For the text-containing cell, return its midpoint in [X, Y] coordinate format. 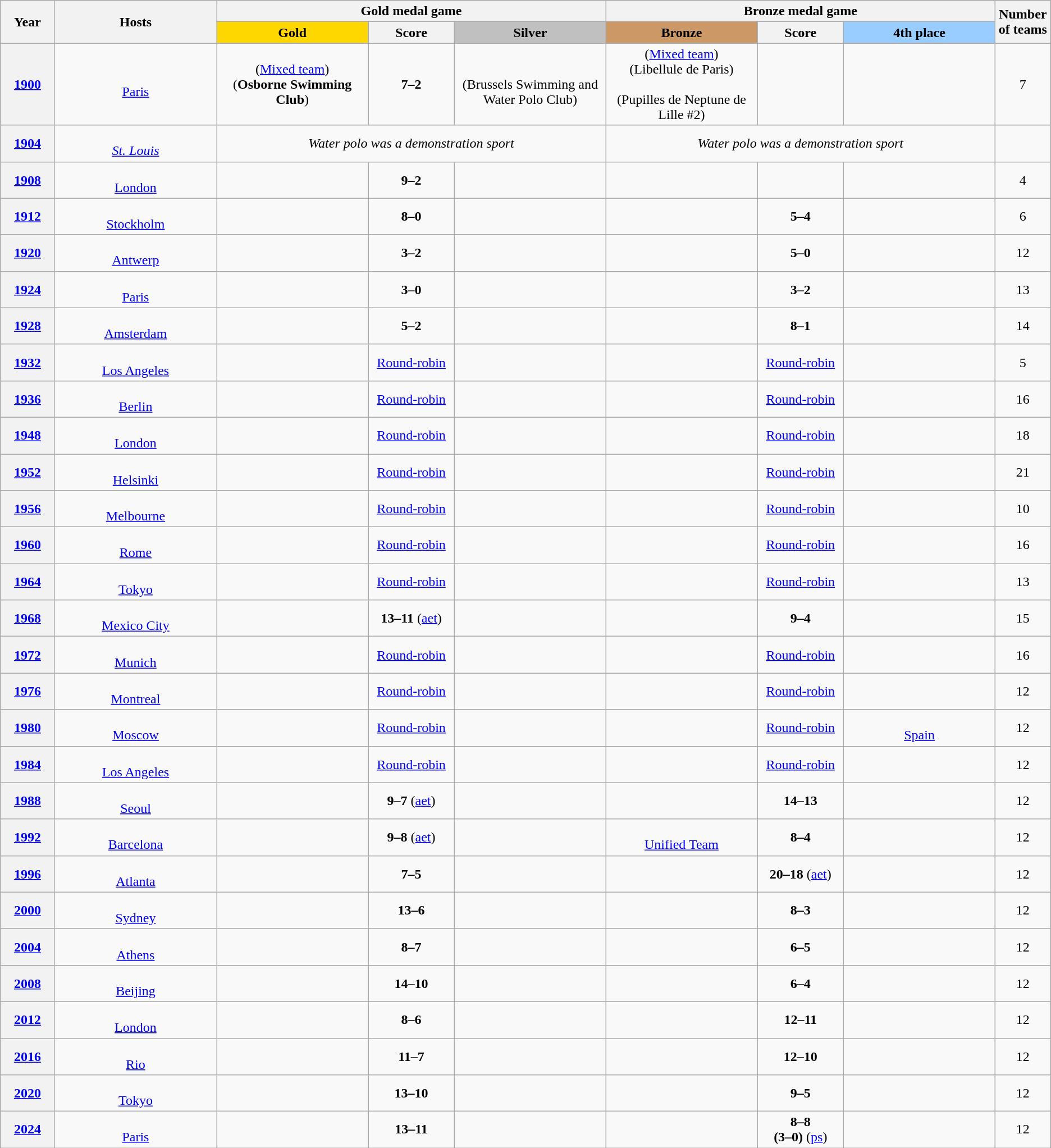
1984 [28, 765]
10 [1023, 509]
6 [1023, 217]
5 [1023, 363]
1908 [28, 180]
Athens [136, 946]
5–4 [801, 217]
1960 [28, 546]
1912 [28, 217]
Sydney [136, 911]
18 [1023, 436]
9–5 [801, 1094]
Munich [136, 655]
14–10 [412, 984]
7 [1023, 84]
1928 [28, 326]
8–0 [412, 217]
1992 [28, 838]
9–8 (aet) [412, 838]
21 [1023, 472]
(Mixed team)(Libellule de Paris)(Pupilles de Neptune de Lille #2) [682, 84]
St. Louis [136, 144]
8–7 [412, 946]
1920 [28, 253]
2004 [28, 946]
8–4 [801, 838]
14 [1023, 326]
Helsinki [136, 472]
2024 [28, 1129]
3–0 [412, 290]
Hosts [136, 22]
9–7 (aet) [412, 801]
8–6 [412, 1019]
(Mixed team)(Osborne Swimming Club) [293, 84]
1968 [28, 619]
1988 [28, 801]
Gold medal game [411, 11]
9–4 [801, 619]
Mexico City [136, 619]
6–5 [801, 946]
1952 [28, 472]
1964 [28, 582]
Barcelona [136, 838]
1972 [28, 655]
Beijing [136, 984]
Rome [136, 546]
14–13 [801, 801]
20–18 (aet) [801, 873]
13–11 (aet) [412, 619]
Seoul [136, 801]
Amsterdam [136, 326]
13–10 [412, 1094]
Moscow [136, 728]
1900 [28, 84]
Bronze medal game [801, 11]
7–2 [412, 84]
15 [1023, 619]
Berlin [136, 399]
12–11 [801, 1019]
Antwerp [136, 253]
Unified Team [682, 838]
8–3 [801, 911]
Number of teams [1023, 22]
1936 [28, 399]
1904 [28, 144]
7–5 [412, 873]
11–7 [412, 1056]
5–0 [801, 253]
8–8(3–0) (ps) [801, 1129]
2012 [28, 1019]
Stockholm [136, 217]
1924 [28, 290]
8–1 [801, 326]
1976 [28, 692]
Montreal [136, 692]
6–4 [801, 984]
2008 [28, 984]
Year [28, 22]
13–11 [412, 1129]
1996 [28, 873]
1932 [28, 363]
Gold [293, 33]
1956 [28, 509]
5–2 [412, 326]
Bronze [682, 33]
Spain [920, 728]
2020 [28, 1094]
Silver [531, 33]
(Brussels Swimming and Water Polo Club) [531, 84]
Atlanta [136, 873]
1980 [28, 728]
9–2 [412, 180]
4 [1023, 180]
2000 [28, 911]
Melbourne [136, 509]
2016 [28, 1056]
1948 [28, 436]
12–10 [801, 1056]
4th place [920, 33]
13–6 [412, 911]
Rio [136, 1056]
